Locate the cell with the specified text and output its (x, y) center coordinate. 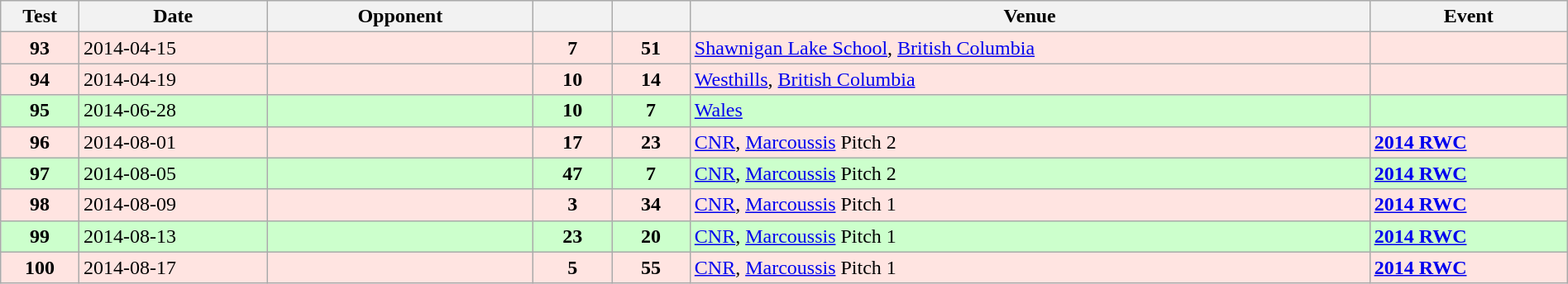
96 (40, 142)
100 (40, 267)
2014-08-09 (172, 205)
2014-06-28 (172, 111)
Shawnigan Lake School, British Columbia (1030, 48)
5 (572, 267)
2014-08-05 (172, 173)
94 (40, 79)
51 (652, 48)
98 (40, 205)
Test (40, 17)
93 (40, 48)
47 (572, 173)
2014-08-13 (172, 236)
Wales (1030, 111)
95 (40, 111)
Opponent (400, 17)
14 (652, 79)
2014-04-19 (172, 79)
17 (572, 142)
3 (572, 205)
Event (1469, 17)
2014-08-17 (172, 267)
20 (652, 236)
2014-04-15 (172, 48)
99 (40, 236)
97 (40, 173)
Venue (1030, 17)
55 (652, 267)
2014-08-01 (172, 142)
Westhills, British Columbia (1030, 79)
34 (652, 205)
Date (172, 17)
